Output the [X, Y] coordinate of the center of the cell containing the given text.  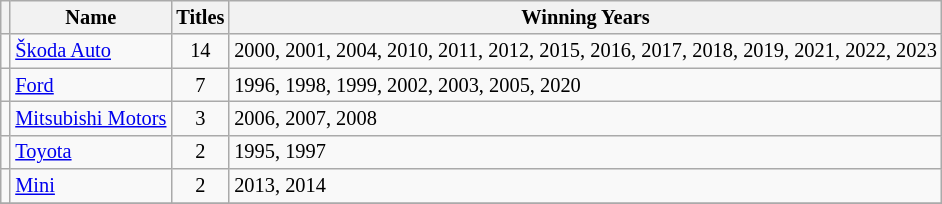
Ford [90, 85]
1995, 1997 [585, 152]
2000, 2001, 2004, 2010, 2011, 2012, 2015, 2016, 2017, 2018, 2019, 2021, 2022, 2023 [585, 51]
2006, 2007, 2008 [585, 118]
Mini [90, 186]
3 [200, 118]
1996, 1998, 1999, 2002, 2003, 2005, 2020 [585, 85]
2013, 2014 [585, 186]
Name [90, 17]
Toyota [90, 152]
Winning Years [585, 17]
14 [200, 51]
Mitsubishi Motors [90, 118]
7 [200, 85]
Škoda Auto [90, 51]
Titles [200, 17]
